Pinpoint the cell where the given text exists, returning its [X, Y] midpoint coordinate. 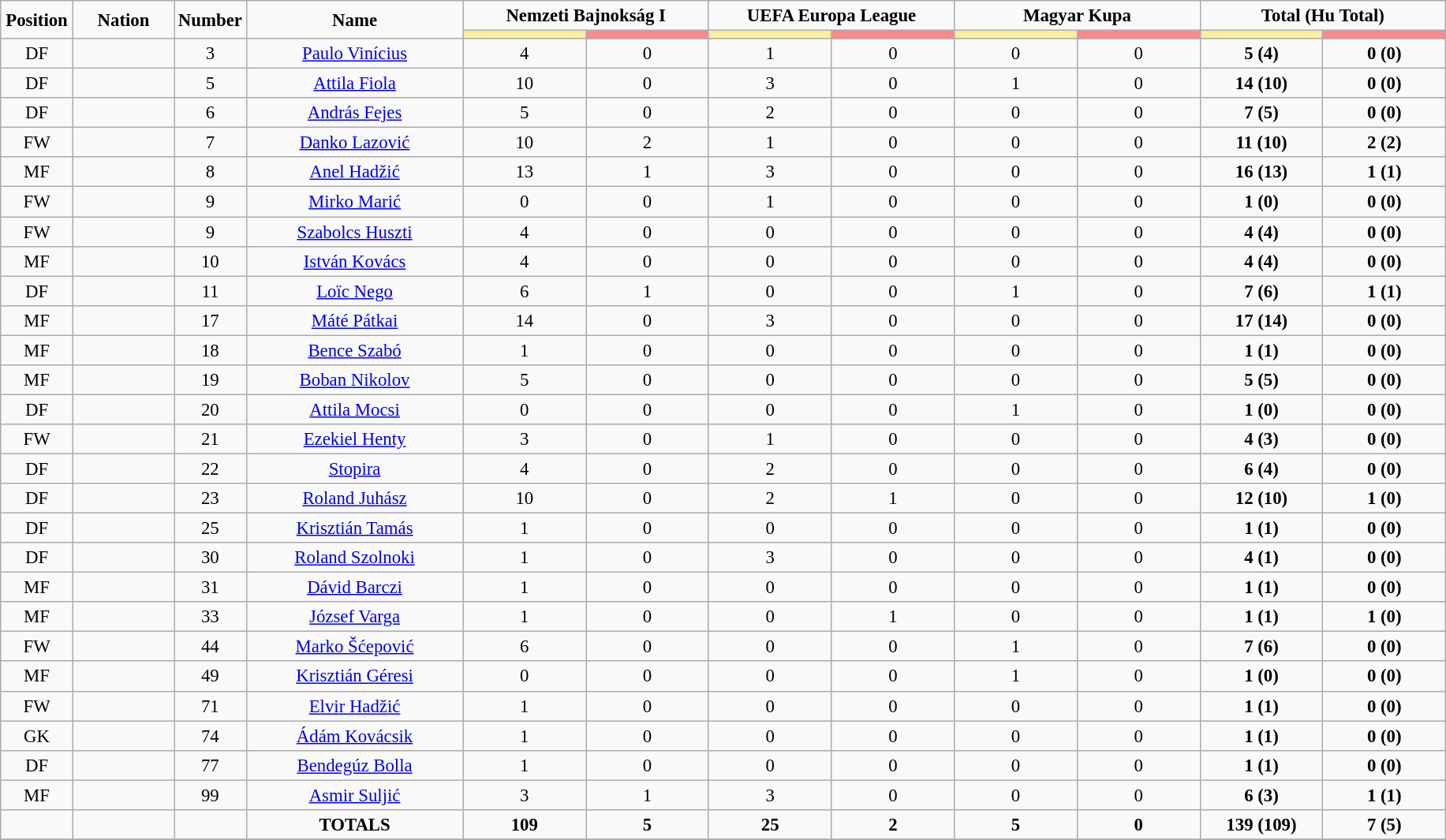
74 [211, 736]
16 (13) [1261, 173]
7 [211, 143]
6 (3) [1261, 795]
TOTALS [355, 825]
András Fejes [355, 113]
23 [211, 498]
4 (3) [1261, 439]
44 [211, 647]
14 (10) [1261, 84]
Bence Szabó [355, 350]
49 [211, 677]
8 [211, 173]
Asmir Suljić [355, 795]
Dávid Barczi [355, 588]
4 (1) [1261, 558]
Nation [123, 20]
33 [211, 617]
5 (5) [1261, 380]
6 (4) [1261, 469]
11 [211, 291]
Danko Lazović [355, 143]
Krisztián Tamás [355, 528]
József Varga [355, 617]
Total (Hu Total) [1323, 16]
139 (109) [1261, 825]
22 [211, 469]
109 [525, 825]
30 [211, 558]
Ezekiel Henty [355, 439]
19 [211, 380]
21 [211, 439]
GK [37, 736]
Bendegúz Bolla [355, 765]
UEFA Europa League [831, 16]
Nemzeti Bajnokság I [585, 16]
Marko Šćepović [355, 647]
2 (2) [1384, 143]
Attila Mocsi [355, 409]
77 [211, 765]
Name [355, 20]
Number [211, 20]
17 [211, 320]
99 [211, 795]
13 [525, 173]
Stopira [355, 469]
Roland Juhász [355, 498]
14 [525, 320]
18 [211, 350]
István Kovács [355, 261]
Mirko Marić [355, 202]
12 (10) [1261, 498]
Máté Pátkai [355, 320]
Boban Nikolov [355, 380]
Loïc Nego [355, 291]
Roland Szolnoki [355, 558]
Paulo Vinícius [355, 54]
Position [37, 20]
17 (14) [1261, 320]
Magyar Kupa [1078, 16]
71 [211, 706]
Elvir Hadžić [355, 706]
Ádám Kovácsik [355, 736]
20 [211, 409]
11 (10) [1261, 143]
Attila Fiola [355, 84]
Szabolcs Huszti [355, 232]
Krisztián Géresi [355, 677]
31 [211, 588]
Anel Hadžić [355, 173]
5 (4) [1261, 54]
